Find where the given text appears and provide that cell's center as [x, y] coordinate. 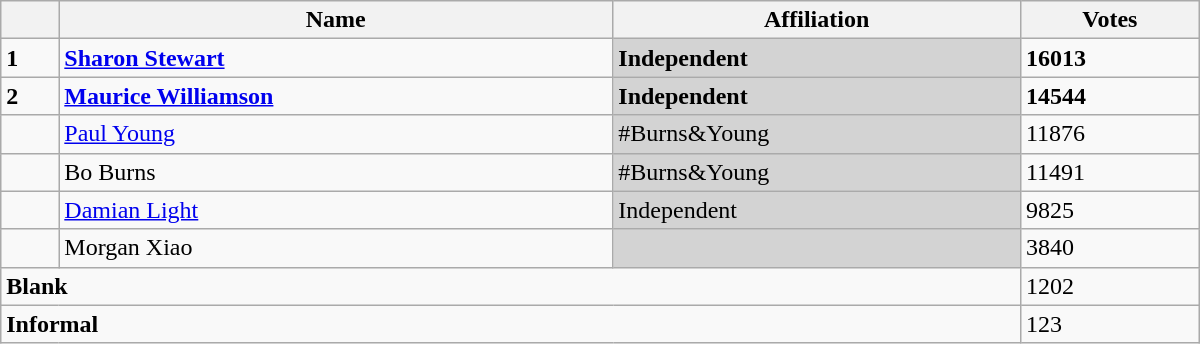
Paul Young [336, 134]
Name [336, 20]
11491 [1110, 172]
Affiliation [817, 20]
Informal [511, 324]
3840 [1110, 248]
Blank [511, 286]
Bo Burns [336, 172]
Maurice Williamson [336, 96]
1 [30, 58]
14544 [1110, 96]
9825 [1110, 210]
11876 [1110, 134]
Morgan Xiao [336, 248]
123 [1110, 324]
16013 [1110, 58]
1202 [1110, 286]
Damian Light [336, 210]
Votes [1110, 20]
Sharon Stewart [336, 58]
2 [30, 96]
